For the text-containing cell, return its midpoint in (x, y) coordinate format. 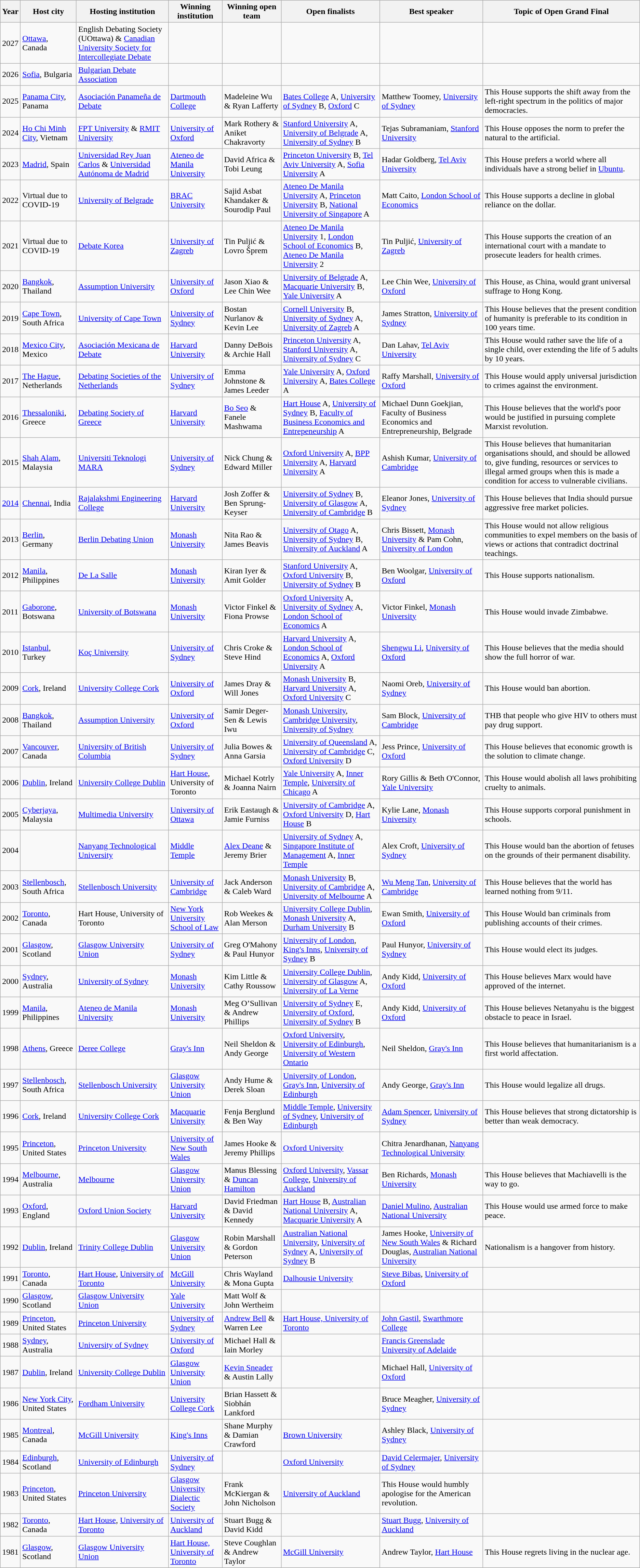
2015 (10, 463)
Chris Croke & Steve Hind (252, 652)
Brian Hassett & Siobhán Lankford (252, 1403)
Thessaloniki, Greece (49, 417)
Sam Block, University of Cambridge (431, 720)
Hart House B, Australian National University A, Macquarie University A (330, 1211)
Gaborone, Botswana (49, 612)
2017 (10, 381)
2026 (10, 75)
Andy George, Gray's Inn (431, 1085)
2007 (10, 751)
Trinity College Dublin (122, 1247)
Shengwu Li, University of Oxford (431, 652)
Bates College A, University of Sydney B, Oxford C (330, 101)
Oxford University A, University of Sydney A, London School of Economics A (330, 612)
FPT University & RMIT University (122, 133)
This House opposes the norm to prefer the natural to the artificial. (561, 133)
Andrew Bell & Warren Lee (252, 1323)
Hart House A, University of Sydney B, Faculty of Business Economics and Entrepeneurship A (330, 417)
Jack Anderson & Caleb Ward (252, 886)
Nationalism is a hangover from history. (561, 1247)
University of Ottawa (196, 814)
2005 (10, 814)
King's Inns (196, 1435)
Alex Croft, University of Sydney (431, 851)
2018 (10, 349)
Berlin, Germany (49, 539)
Hadar Goldberg, Tel Aviv University (431, 164)
Paul Hunyor, University of Sydney (431, 949)
Alex Deane & Jeremy Brier (252, 851)
This House supports corporal punishment in schools. (561, 814)
Ashish Kumar, University of Cambridge (431, 463)
2009 (10, 688)
1995 (10, 1148)
2020 (10, 286)
University of Otago A, University of Sydney B, University of Auckland A (330, 539)
1990 (10, 1301)
This House believes that the world has learned nothing from 9/11. (561, 886)
1999 (10, 1013)
Stanford University A, Oxford University B, University of Sydney B (330, 575)
1989 (10, 1323)
Athens, Greece (49, 1049)
Shane Murphy & Damian Crawford (252, 1435)
David Celermajer, University of Sydney (431, 1462)
Topic of Open Grand Final (561, 12)
Andy Hume & Derek Sloan (252, 1085)
2016 (10, 417)
Best speaker (431, 12)
This House believes that strong dictatorship is better than weak democracy. (561, 1116)
Neil Sheldon, Gray's Inn (431, 1049)
New York University School of Law (196, 918)
Matt Wolf & John Wertheim (252, 1301)
This House, as China, would grant universal suffrage to Hong Kong. (561, 286)
Bulgarian Debate Association (122, 75)
This House believes that economic growth is the solution to climate change. (561, 751)
University of Belgrade A, Macquarie University B, Yale University A (330, 286)
Debating Society of Greece (122, 417)
Universidad Rey Juan Carlos & Universidad Autónoma de Madrid (122, 164)
Michael Hall & Iain Morley (252, 1345)
2022 (10, 200)
2000 (10, 981)
University College Dublin, Monash University A, Durham University B (330, 918)
Ashley Black, University of Sydney (431, 1435)
2011 (10, 612)
Victor Finkel, Monash University (431, 612)
Middle Temple, University of Sydney, University of Edinburgh (330, 1116)
The Hague, Netherlands (49, 381)
Panama City, Panama (49, 101)
Chitra Jenardhanan, Nanyang Technological University (431, 1148)
Mark Rothery & Aniket Chakravorty (252, 133)
Fordham University (122, 1403)
Cyberjaya, Malaysia (49, 814)
Victor Finkel & Fiona Prowse (252, 612)
Chris Bissett, Monash University & Pam Cohn, University of London (431, 539)
Emma Johnstone & James Leeder (252, 381)
University of Cambridge A, Oxford University D, Hart House B (330, 814)
1984 (10, 1462)
Jess Prince, University of Oxford (431, 751)
Debating Societies of the Netherlands (122, 381)
This House would ban the abortion of fetuses on the grounds of their permanent disability. (561, 851)
1996 (10, 1116)
Multimedia University (122, 814)
Universiti Teknologi MARA (122, 463)
Monash University B, Harvard University A, Oxford University C (330, 688)
Raffy Marshall, University of Oxford (431, 381)
Adam Spencer, University of Sydney (431, 1116)
John Gastil, Swarthmore College (431, 1323)
University College Dublin, University of Glasgow A, University of La Verne (330, 981)
Harvard University A, London School of Economics A, Oxford University A (330, 652)
Oxford University A, BPP University A, Harvard University A (330, 463)
University of London, King's Inns, University of Sydney B (330, 949)
University of Botswana (122, 612)
Daniel Mulino, Australian National University (431, 1211)
1998 (10, 1049)
Samir Deger-Sen & Lewis Iwu (252, 720)
Michael Kotrly & Joanna Nairn (252, 783)
Deree College (122, 1049)
Montreal, Canada (49, 1435)
Dalhousie University (330, 1278)
Ottawa, Canada (49, 43)
2006 (10, 783)
Koç University (122, 652)
This House believes that the present condition of humanity is preferable to its condition in 100 years time. (561, 318)
Kylie Lane, Monash University (431, 814)
THB that people who give HIV to others must pay drug support. (561, 720)
1987 (10, 1372)
Neil Sheldon & Andy George (252, 1049)
Yale University A, Oxford University A, Bates College A (330, 381)
Vancouver, Canada (49, 751)
University of Sydney B, University of Glasgow A, University of Cambridge B (330, 503)
University of Queensland A, University of Cambridge C, Oxford University D (330, 751)
English Debating Society (UOttawa) & Canadian University Society for Intercollegiate Debate (122, 43)
Kevin Sneader & Austin Lally (252, 1372)
Host city (49, 12)
Open finalists (330, 12)
Matt Caito, London School of Economics (431, 200)
Tin Puljić, University of Zagreb (431, 246)
2025 (10, 101)
2003 (10, 886)
Ewan Smith, University of Oxford (431, 918)
Steve Coughlan & Andrew Taylor (252, 1552)
Rory Gillis & Beth O'Connor, Yale University (431, 783)
Meg O’Sullivan & Andrew Phillips (252, 1013)
University of Cape Town (122, 318)
2023 (10, 164)
Eleanor Jones, University of Sydney (431, 503)
Jason Xiao & Lee Chin Wee (252, 286)
Oxford University, University of Edinburgh, University of Western Ontario (330, 1049)
Stanford University A, University of Belgrade A, University of Sydney B (330, 133)
Princeton University B, Tel Aviv University A, Sofia University A (330, 164)
Michael Hall, University of Oxford (431, 1372)
Robin Marshall & Gordon Peterson (252, 1247)
Wu Meng Tan, University of Cambridge (431, 886)
Oxford Union Society (122, 1211)
Francis Greenslade University of Adelaide (431, 1345)
James Stratton, University of Sydney (431, 318)
2024 (10, 133)
Bostan Nurlanov & Kevin Lee (252, 318)
Stuart Bugg & David Kidd (252, 1525)
University of British Columbia (122, 751)
Danny DeBois & Archie Hall (252, 349)
Sajid Asbat Khandaker & Sourodip Paul (252, 200)
This House would humbly apologise for the American revolution. (431, 1494)
Lee Chin Wee, University of Oxford (431, 286)
Madrid, Spain (49, 164)
This House Would ban criminals from publishing accounts of their crimes. (561, 918)
This House believes Marx would have approved of the internet. (561, 981)
University of Cambridge (196, 886)
1988 (10, 1345)
This House would legalize all drugs. (561, 1085)
Ben Richards, Monash University (431, 1179)
2027 (10, 43)
Glasgow University Dialectic Society (196, 1494)
This House would abolish all laws prohibiting cruelty to animals. (561, 783)
This House would rather save the life of a single child, over extending the life of 5 adults by 10 years. (561, 349)
Josh Zoffer & Ben Sprung-Keyser (252, 503)
James Hooke & Jeremy Phillips (252, 1148)
1991 (10, 1278)
Dan Lahav, Tel Aviv University (431, 349)
This House supports the creation of an international court with a mandate to prosecute leaders for health crimes. (561, 246)
This House would invade Zimbabwe. (561, 612)
Yale University (196, 1301)
Gray's Inn (196, 1049)
Asociación Mexicana de Debate (122, 349)
Ateneo De Manila University 1, London School of Economics B, Ateneo De Manila University 2 (330, 246)
Mexico City, Mexico (49, 349)
Hosting institution (122, 12)
Melbourne (122, 1179)
2021 (10, 246)
2013 (10, 539)
David Africa & Tobi Leung (252, 164)
Winning institution (196, 12)
This House would apply universal jurisdiction to crimes against the environment. (561, 381)
Erik Eastaugh & Jamie Furniss (252, 814)
Debate Korea (122, 246)
Bo Seo & Fanele Mashwama (252, 417)
1994 (10, 1179)
Oxford University, Vassar College, University of Auckland (330, 1179)
Istanbul, Turkey (49, 652)
1982 (10, 1525)
Asociación Panameña de Debate (122, 101)
Naomi Oreb, University of Sydney (431, 688)
Dartmouth College (196, 101)
Macquarie University (196, 1116)
This House regrets living in the nuclear age. (561, 1552)
David Friedman & David Kennedy (252, 1211)
1992 (10, 1247)
2010 (10, 652)
Fenja Berglund & Ben Way (252, 1116)
University of Belgrade (122, 200)
This House believes that India should pursue aggressive free market policies. (561, 503)
Andrew Taylor, Hart House (431, 1552)
Matthew Toomey, University of Sydney (431, 101)
This House prefers a world where all individuals have a strong belief in Ubuntu. (561, 164)
Oxford, England (49, 1211)
Ho Chi Minh City, Vietnam (49, 133)
Year (10, 12)
This House would elect its judges. (561, 949)
Rajalakshmi Engineering College (122, 503)
2004 (10, 851)
BRAC University (196, 200)
Princeton University A, Stanford University A, University of Sydney C (330, 349)
Berlin Debating Union (122, 539)
Nick Chung & Edward Miller (252, 463)
Middle Temple (196, 851)
Edinburgh, Scotland (49, 1462)
Yale University A, Inner Temple, University of Chicago A (330, 783)
This House would not allow religious communities to expel members on the basis of views or actions that contradict doctrinal teachings. (561, 539)
De La Salle (122, 575)
Nanyang Technological University (122, 851)
1986 (10, 1403)
1983 (10, 1494)
Steve Bibas, University of Oxford (431, 1278)
University of Sydney E, University of Oxford, University of Sydney B (330, 1013)
Cape Town, South Africa (49, 318)
This House believes that Machiavelli is the way to go. (561, 1179)
Chennai, India (49, 503)
Frank McKiergan & John Nicholson (252, 1494)
Stuart Bugg, University of Auckland (431, 1525)
Winning open team (252, 12)
This House supports a decline in global reliance on the dollar. (561, 200)
Tejas Subramaniam, Stanford University (431, 133)
Rob Weekes & Alan Merson (252, 918)
2019 (10, 318)
Shah Alam, Malaysia (49, 463)
Ben Woolgar, University of Oxford (431, 575)
Melbourne, Australia (49, 1179)
This House would ban abortion. (561, 688)
Kiran Iyer & Amit Golder (252, 575)
Chris Wayland & Mona Gupta (252, 1278)
2008 (10, 720)
This House supports the shift away from the left-right spectrum in the politics of major democracies. (561, 101)
Kim Little & Cathy Roussow (252, 981)
Monash University, Cambridge University, University of Sydney (330, 720)
2014 (10, 503)
Ateneo De Manila University A, Princeton University B, National University of Singapore A (330, 200)
1985 (10, 1435)
Greg O'Mahony & Paul Hunyor (252, 949)
Julia Bowes & Anna Garsia (252, 751)
This House believes that the media should show the full horror of war. (561, 652)
University of Edinburgh (122, 1462)
Sofia, Bulgaria (49, 75)
Manus Blessing & Duncan Hamilton (252, 1179)
University of New South Wales (196, 1148)
Nita Rao & James Beavis (252, 539)
Madeleine Wu & Ryan Lafferty (252, 101)
University of Sydney A, Singapore Institute of Management A, Inner Temple (330, 851)
Australian National University, University of Sydney A, University of Sydney B (330, 1247)
University of Zagreb (196, 246)
1997 (10, 1085)
This House believes Netanyahu is the biggest obstacle to peace in Israel. (561, 1013)
This House believes that the world's poor would be justified in pursuing complete Marxist revolution. (561, 417)
Cornell University B, University of Sydney A, University of Zagreb A (330, 318)
James Hooke, University of New South Wales & Richard Douglas, Australian National University (431, 1247)
University of London, Gray's Inn, University of Edinburgh (330, 1085)
Michael Dunn Goekjian, Faculty of Business Economics and Entrepreneurship, Belgrade (431, 417)
This House believes that humanitarianism is a first world affectation. (561, 1049)
2001 (10, 949)
2002 (10, 918)
Tin Puljić & Lovro Šprem (252, 246)
Bruce Meagher, University of Sydney (431, 1403)
This House would use armed force to make peace. (561, 1211)
1981 (10, 1552)
James Dray & Will Jones (252, 688)
2012 (10, 575)
Monash University B, University of Cambridge A, University of Melbourne A (330, 886)
Brown University (330, 1435)
This House supports nationalism. (561, 575)
1993 (10, 1211)
New York City, United States (49, 1403)
